Return [x, y] of the center of cell containing provided text 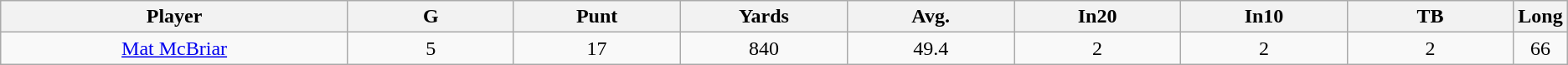
G [431, 17]
17 [596, 48]
Punt [596, 17]
In20 [1097, 17]
Player [174, 17]
840 [764, 48]
Long [1541, 17]
49.4 [931, 48]
66 [1541, 48]
Avg. [931, 17]
In10 [1265, 17]
5 [431, 48]
Yards [764, 17]
TB [1430, 17]
Mat McBriar [174, 48]
